From the cell containing the given text, extract its center point as (x, y) coordinate. 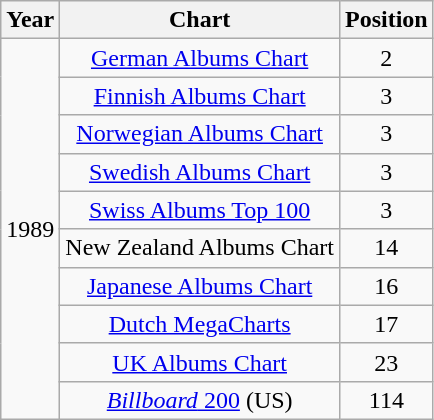
14 (386, 248)
German Albums Chart (200, 58)
Billboard 200 (US) (200, 400)
Year (30, 20)
114 (386, 400)
Chart (200, 20)
Japanese Albums Chart (200, 286)
Norwegian Albums Chart (200, 134)
Dutch MegaCharts (200, 324)
Swedish Albums Chart (200, 172)
New Zealand Albums Chart (200, 248)
16 (386, 286)
Position (386, 20)
Finnish Albums Chart (200, 96)
1989 (30, 230)
Swiss Albums Top 100 (200, 210)
17 (386, 324)
UK Albums Chart (200, 362)
2 (386, 58)
23 (386, 362)
